Scan for the cell matching the given text and deliver its [x, y] coordinate at center. 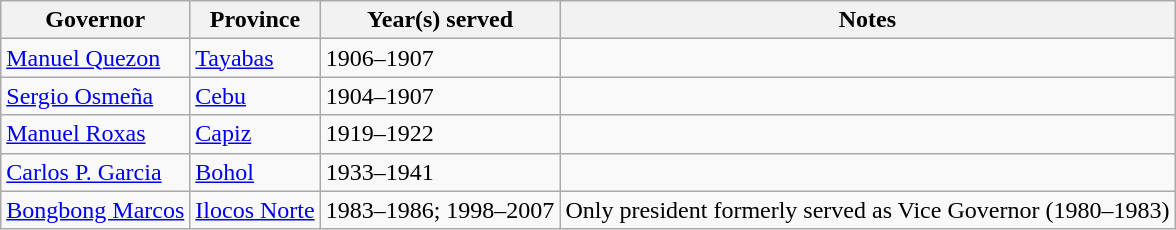
1983–1986; 1998–2007 [440, 210]
1919–1922 [440, 134]
Tayabas [255, 58]
Capiz [255, 134]
Manuel Roxas [96, 134]
Governor [96, 20]
Sergio Osmeña [96, 96]
1906–1907 [440, 58]
Bongbong Marcos [96, 210]
Ilocos Norte [255, 210]
Cebu [255, 96]
Notes [868, 20]
Carlos P. Garcia [96, 172]
Bohol [255, 172]
Province [255, 20]
Only president formerly served as Vice Governor (1980–1983) [868, 210]
Manuel Quezon [96, 58]
1933–1941 [440, 172]
1904–1907 [440, 96]
Year(s) served [440, 20]
